Identify which cell holds the provided text, then report its (X, Y) central coordinate. 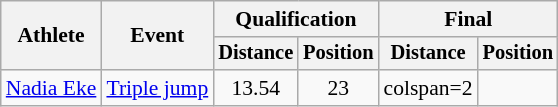
23 (338, 88)
colspan=2 (428, 88)
Qualification (296, 19)
13.54 (256, 88)
Final (468, 19)
Triple jump (157, 88)
Event (157, 36)
Nadia Eke (52, 88)
Athlete (52, 36)
